From the cell containing the given text, extract its center point as (X, Y) coordinate. 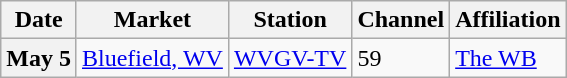
Station (290, 20)
Channel (401, 20)
Bluefield, WV (152, 58)
May 5 (39, 58)
WVGV-TV (290, 58)
59 (401, 58)
The WB (508, 58)
Market (152, 20)
Affiliation (508, 20)
Date (39, 20)
